Capture the cell that displays the provided text and extract its [X, Y] central coordinate. 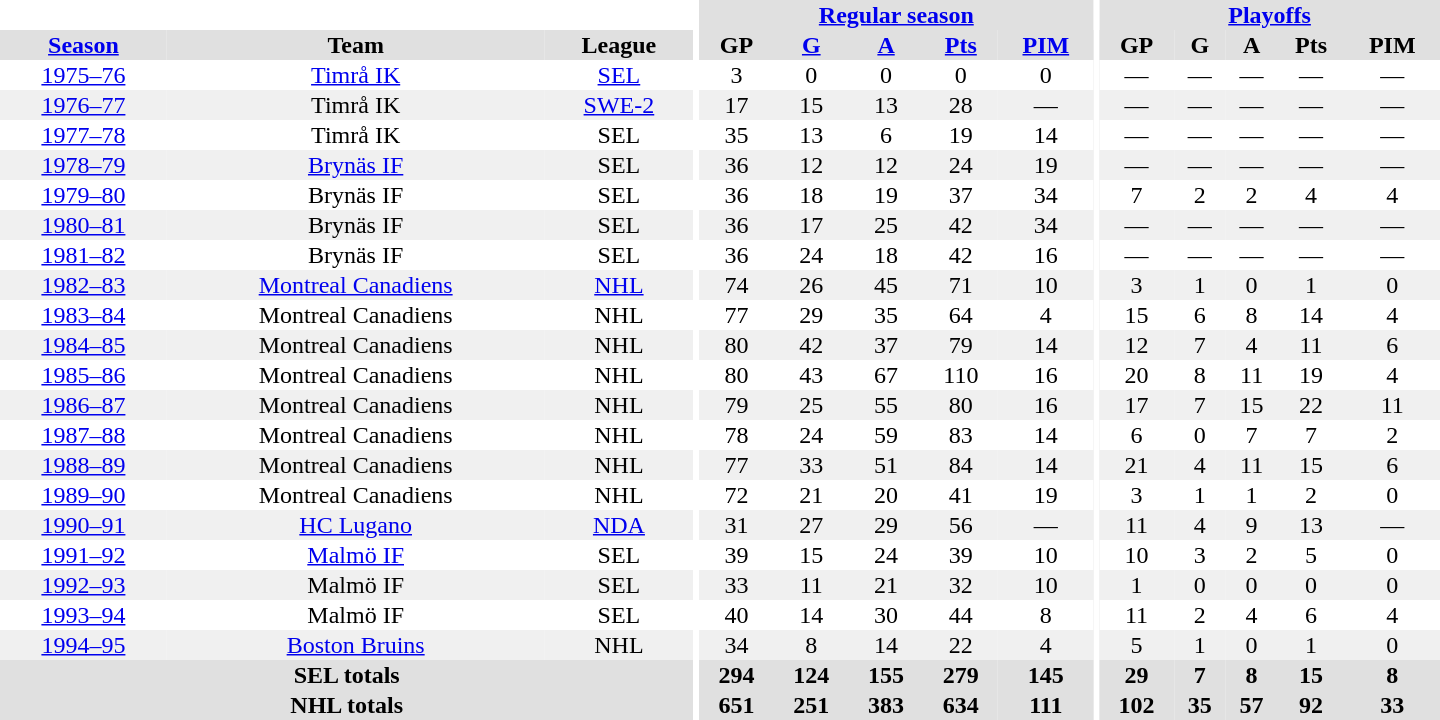
634 [960, 705]
Season [84, 45]
71 [960, 285]
78 [736, 435]
1980–81 [84, 225]
1976–77 [84, 105]
111 [1046, 705]
1990–91 [84, 525]
41 [960, 495]
Regular season [896, 15]
383 [886, 705]
1981–82 [84, 255]
84 [960, 465]
26 [812, 285]
59 [886, 435]
651 [736, 705]
1978–79 [84, 165]
1991–92 [84, 555]
124 [812, 675]
1988–89 [84, 465]
83 [960, 435]
1986–87 [84, 405]
55 [886, 405]
30 [886, 615]
92 [1310, 705]
1985–86 [84, 375]
NDA [618, 525]
72 [736, 495]
57 [1252, 705]
45 [886, 285]
32 [960, 585]
155 [886, 675]
74 [736, 285]
SWE-2 [618, 105]
1983–84 [84, 315]
Playoffs [1270, 15]
HC Lugano [356, 525]
67 [886, 375]
1977–78 [84, 135]
Team [356, 45]
1984–85 [84, 345]
1987–88 [84, 435]
44 [960, 615]
102 [1136, 705]
51 [886, 465]
279 [960, 675]
1994–95 [84, 645]
64 [960, 315]
1989–90 [84, 495]
9 [1252, 525]
1975–76 [84, 75]
40 [736, 615]
251 [812, 705]
27 [812, 525]
28 [960, 105]
League [618, 45]
1979–80 [84, 195]
31 [736, 525]
1992–93 [84, 585]
43 [812, 375]
SEL totals [346, 675]
145 [1046, 675]
NHL totals [346, 705]
1982–83 [84, 285]
110 [960, 375]
294 [736, 675]
1993–94 [84, 615]
56 [960, 525]
Boston Bruins [356, 645]
